Extract the (X, Y) coordinate from the center of the cell holding the provided text.  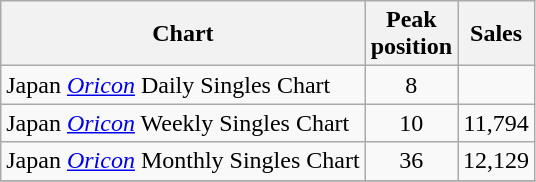
8 (411, 85)
Japan Oricon Daily Singles Chart (183, 85)
Japan Oricon Monthly Singles Chart (183, 161)
11,794 (496, 123)
Chart (183, 34)
Japan Oricon Weekly Singles Chart (183, 123)
12,129 (496, 161)
36 (411, 161)
Sales (496, 34)
10 (411, 123)
Peakposition (411, 34)
